Extract the [X, Y] coordinate from the center of the cell holding the provided text.  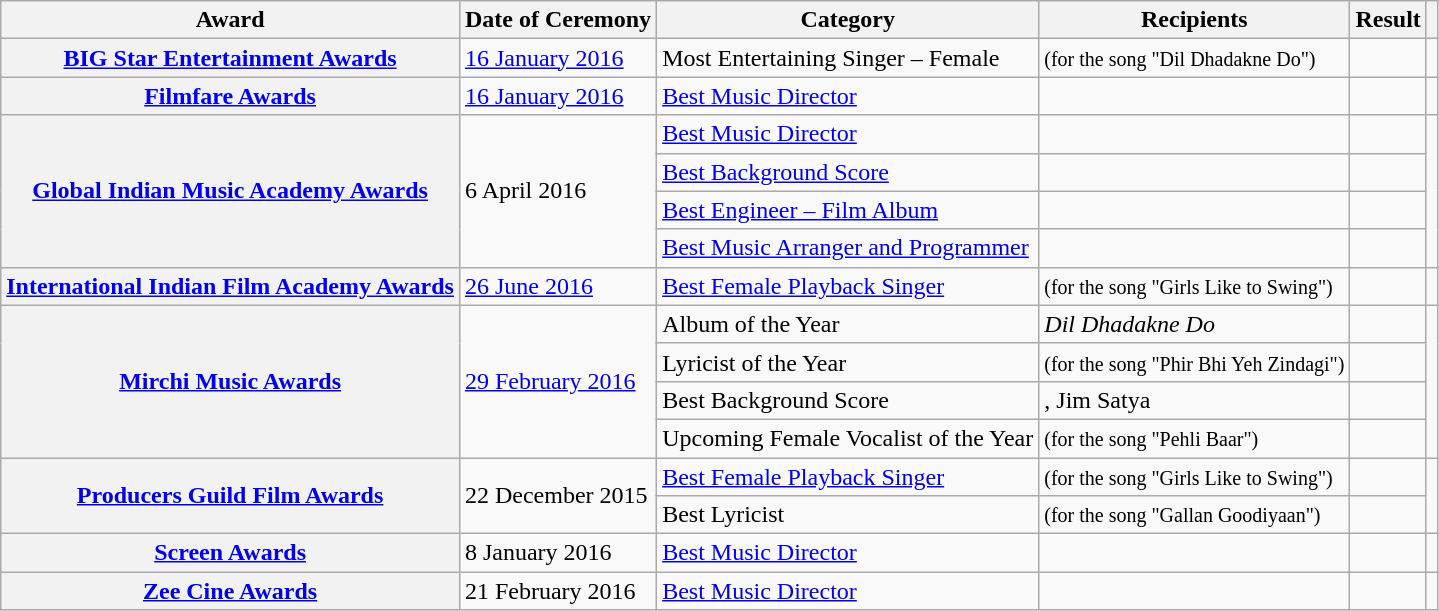
BIG Star Entertainment Awards [230, 58]
8 January 2016 [558, 553]
Producers Guild Film Awards [230, 496]
Filmfare Awards [230, 96]
Most Entertaining Singer – Female [848, 58]
, Jim Satya [1194, 400]
Best Lyricist [848, 515]
Best Music Arranger and Programmer [848, 248]
International Indian Film Academy Awards [230, 286]
(for the song "Pehli Baar") [1194, 438]
Best Engineer – Film Album [848, 210]
21 February 2016 [558, 591]
Album of the Year [848, 324]
Global Indian Music Academy Awards [230, 191]
Award [230, 20]
29 February 2016 [558, 381]
(for the song "Gallan Goodiyaan") [1194, 515]
22 December 2015 [558, 496]
Result [1388, 20]
Screen Awards [230, 553]
26 June 2016 [558, 286]
Dil Dhadakne Do [1194, 324]
Recipients [1194, 20]
(for the song "Dil Dhadakne Do") [1194, 58]
Category [848, 20]
Mirchi Music Awards [230, 381]
6 April 2016 [558, 191]
Zee Cine Awards [230, 591]
Lyricist of the Year [848, 362]
(for the song "Phir Bhi Yeh Zindagi") [1194, 362]
Upcoming Female Vocalist of the Year [848, 438]
Date of Ceremony [558, 20]
